Capture the cell that displays the provided text and extract its [x, y] central coordinate. 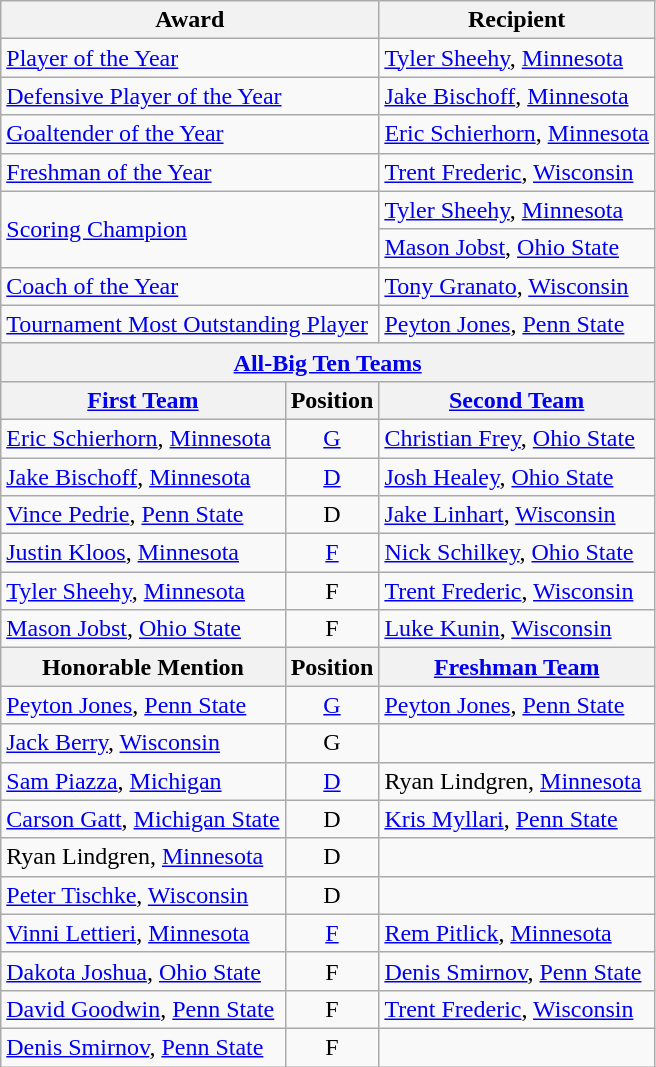
Dakota Joshua, Ohio State [143, 971]
Rem Pitlick, Minnesota [517, 933]
Tournament Most Outstanding Player [190, 324]
Honorable Mention [143, 667]
Nick Schilkey, Ohio State [517, 553]
Christian Frey, Ohio State [517, 438]
First Team [143, 400]
All-Big Ten Teams [328, 362]
Luke Kunin, Wisconsin [517, 629]
Vince Pedrie, Penn State [143, 515]
Josh Healey, Ohio State [517, 477]
Jack Berry, Wisconsin [143, 743]
Goaltender of the Year [190, 134]
Defensive Player of the Year [190, 96]
Justin Kloos, Minnesota [143, 553]
Freshman Team [517, 667]
Kris Myllari, Penn State [517, 819]
Carson Gatt, Michigan State [143, 819]
Player of the Year [190, 58]
Freshman of the Year [190, 172]
Sam Piazza, Michigan [143, 781]
Jake Linhart, Wisconsin [517, 515]
Second Team [517, 400]
Vinni Lettieri, Minnesota [143, 933]
David Goodwin, Penn State [143, 1009]
Scoring Champion [190, 229]
Peter Tischke, Wisconsin [143, 895]
Coach of the Year [190, 286]
Award [190, 20]
Recipient [517, 20]
Tony Granato, Wisconsin [517, 286]
